Identify which cell holds the provided text, then report its (X, Y) central coordinate. 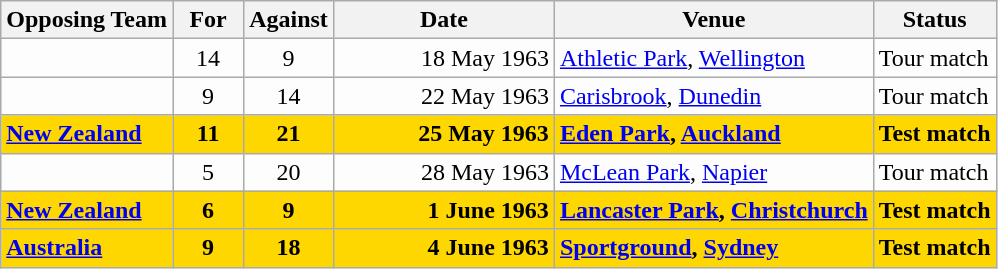
20 (289, 172)
Athletic Park, Wellington (714, 58)
28 May 1963 (444, 172)
Venue (714, 20)
Carisbrook, Dunedin (714, 96)
Lancaster Park, Christchurch (714, 210)
Australia (87, 248)
6 (208, 210)
11 (208, 134)
18 (289, 248)
Sportground, Sydney (714, 248)
18 May 1963 (444, 58)
Date (444, 20)
Eden Park, Auckland (714, 134)
Against (289, 20)
25 May 1963 (444, 134)
McLean Park, Napier (714, 172)
4 June 1963 (444, 248)
Status (934, 20)
1 June 1963 (444, 210)
22 May 1963 (444, 96)
Opposing Team (87, 20)
21 (289, 134)
For (208, 20)
5 (208, 172)
